Scan for the cell matching the given text and deliver its [x, y] coordinate at center. 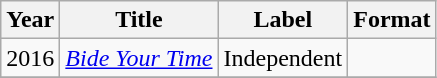
Year [30, 20]
Title [139, 20]
Format [392, 20]
Label [283, 20]
Independent [283, 58]
Bide Your Time [139, 58]
2016 [30, 58]
